Return the [x, y] coordinate for the center point of the cell that contains the specified text.  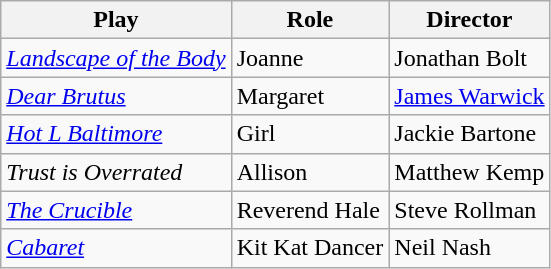
Kit Kat Dancer [310, 248]
Reverend Hale [310, 210]
James Warwick [470, 96]
Hot L Baltimore [116, 134]
Matthew Kemp [470, 172]
Allison [310, 172]
Neil Nash [470, 248]
Role [310, 20]
Joanne [310, 58]
Girl [310, 134]
Play [116, 20]
The Crucible [116, 210]
Margaret [310, 96]
Cabaret [116, 248]
Director [470, 20]
Trust is Overrated [116, 172]
Steve Rollman [470, 210]
Landscape of the Body [116, 58]
Jackie Bartone [470, 134]
Dear Brutus [116, 96]
Jonathan Bolt [470, 58]
